Provide the (x, y) coordinate of the cell's center where the given text is located.  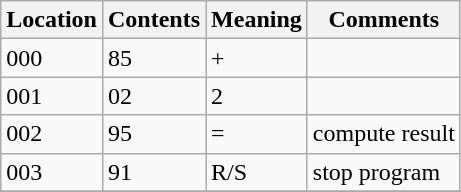
85 (154, 58)
= (257, 134)
91 (154, 172)
compute result (384, 134)
Meaning (257, 20)
2 (257, 96)
Comments (384, 20)
000 (52, 58)
R/S (257, 172)
Location (52, 20)
02 (154, 96)
stop program (384, 172)
002 (52, 134)
Contents (154, 20)
+ (257, 58)
95 (154, 134)
003 (52, 172)
001 (52, 96)
